Detect which cell encompasses the target text, then output its [X, Y] center coordinate. 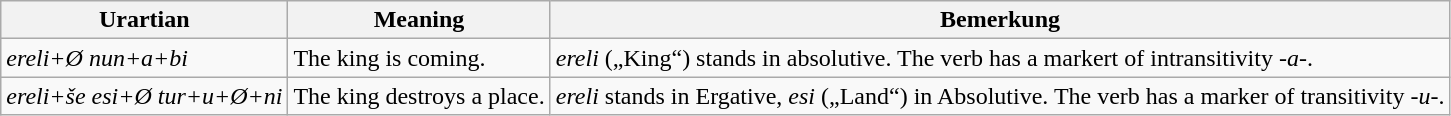
The king is coming. [419, 58]
ereli+Ø nun+a+bi [144, 58]
ereli stands in Ergative, esi („Land“) in Absolutive. The verb has a marker of transitivity -u-. [1000, 96]
Urartian [144, 20]
ereli+še esi+Ø tur+u+Ø+ni [144, 96]
ereli („King“) stands in absolutive. The verb has a markert of intransitivity -a-. [1000, 58]
Bemerkung [1000, 20]
Meaning [419, 20]
The king destroys a place. [419, 96]
